For the text-containing cell, return its midpoint in (X, Y) coordinate format. 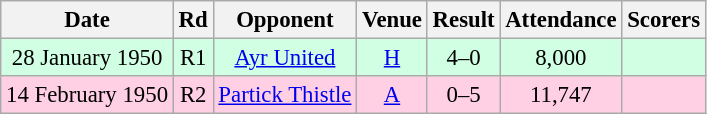
Attendance (561, 20)
Ayr United (285, 58)
Venue (392, 20)
A (392, 95)
R2 (193, 95)
Scorers (664, 20)
Opponent (285, 20)
0–5 (464, 95)
Partick Thistle (285, 95)
4–0 (464, 58)
H (392, 58)
Rd (193, 20)
8,000 (561, 58)
28 January 1950 (88, 58)
11,747 (561, 95)
Result (464, 20)
Date (88, 20)
14 February 1950 (88, 95)
R1 (193, 58)
